Search for the cell housing the specified text and yield its [x, y] center coordinate. 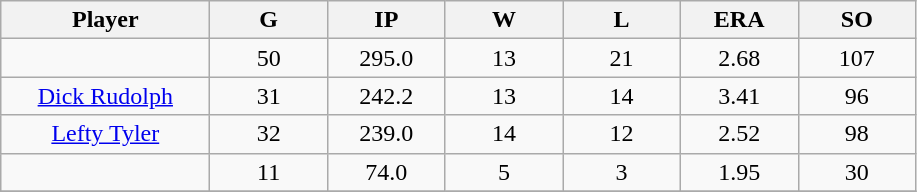
ERA [739, 20]
G [269, 20]
2.52 [739, 134]
5 [504, 172]
Lefty Tyler [106, 134]
2.68 [739, 58]
SO [857, 20]
295.0 [386, 58]
Player [106, 20]
74.0 [386, 172]
L [622, 20]
31 [269, 96]
3.41 [739, 96]
30 [857, 172]
32 [269, 134]
107 [857, 58]
3 [622, 172]
Dick Rudolph [106, 96]
21 [622, 58]
W [504, 20]
50 [269, 58]
242.2 [386, 96]
98 [857, 134]
11 [269, 172]
IP [386, 20]
96 [857, 96]
12 [622, 134]
239.0 [386, 134]
1.95 [739, 172]
